Search for the cell housing the specified text and yield its (x, y) center coordinate. 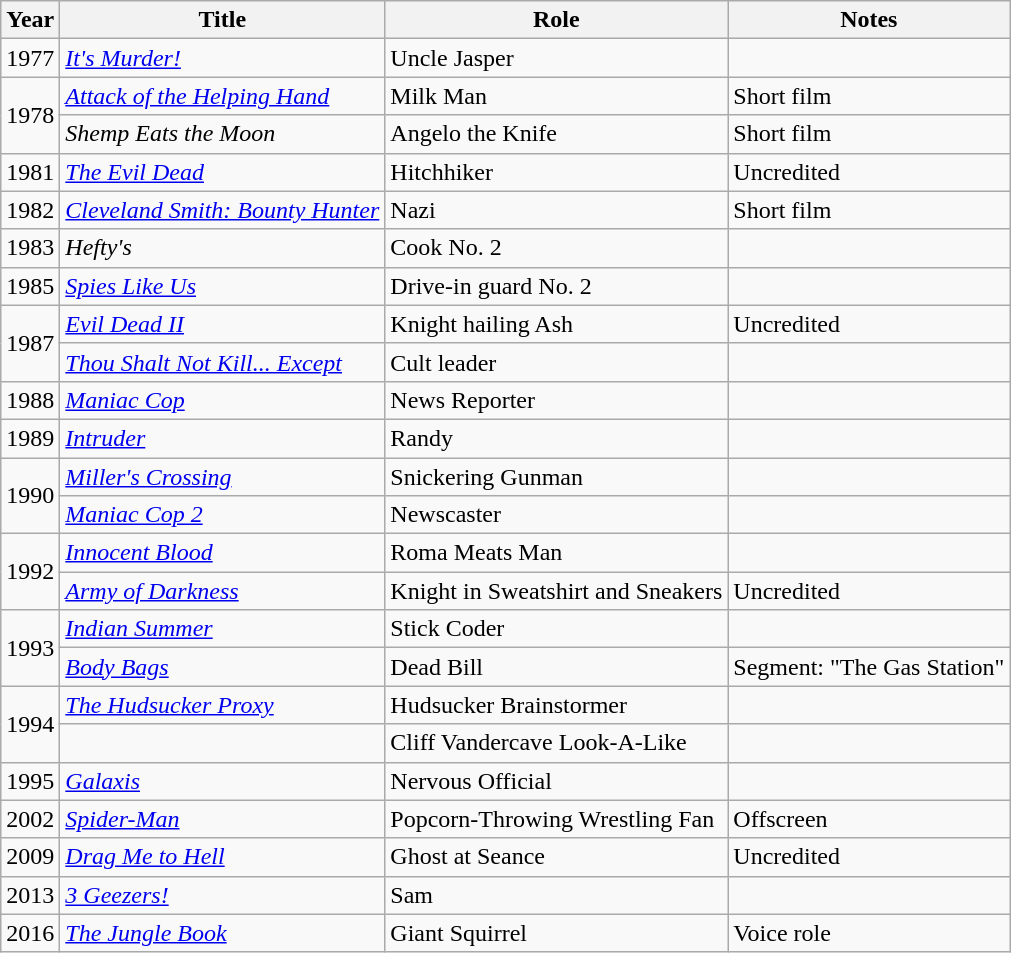
1983 (30, 248)
Offscreen (869, 819)
Notes (869, 20)
2009 (30, 857)
Voice role (869, 933)
Giant Squirrel (556, 933)
Sam (556, 895)
Stick Coder (556, 629)
Spider-Man (222, 819)
1993 (30, 648)
Shemp Eats the Moon (222, 134)
1988 (30, 400)
Cook No. 2 (556, 248)
Uncle Jasper (556, 58)
Innocent Blood (222, 553)
Cleveland Smith: Bounty Hunter (222, 210)
Hefty's (222, 248)
Evil Dead II (222, 324)
The Hudsucker Proxy (222, 705)
Knight hailing Ash (556, 324)
The Jungle Book (222, 933)
1990 (30, 496)
Title (222, 20)
Segment: "The Gas Station" (869, 667)
1992 (30, 572)
Cliff Vandercave Look-A-Like (556, 743)
Thou Shalt Not Kill... Except (222, 362)
Drive-in guard No. 2 (556, 286)
1982 (30, 210)
News Reporter (556, 400)
3 Geezers! (222, 895)
Indian Summer (222, 629)
1978 (30, 115)
Ghost at Seance (556, 857)
Intruder (222, 438)
2002 (30, 819)
Popcorn-Throwing Wrestling Fan (556, 819)
Role (556, 20)
Spies Like Us (222, 286)
1977 (30, 58)
Dead Bill (556, 667)
Maniac Cop 2 (222, 515)
Knight in Sweatshirt and Sneakers (556, 591)
Galaxis (222, 781)
1985 (30, 286)
1994 (30, 724)
1995 (30, 781)
Randy (556, 438)
2016 (30, 933)
Newscaster (556, 515)
Drag Me to Hell (222, 857)
Hitchhiker (556, 172)
Army of Darkness (222, 591)
Nazi (556, 210)
Nervous Official (556, 781)
1981 (30, 172)
The Evil Dead (222, 172)
2013 (30, 895)
It's Murder! (222, 58)
Attack of the Helping Hand (222, 96)
Body Bags (222, 667)
1989 (30, 438)
Maniac Cop (222, 400)
Angelo the Knife (556, 134)
Milk Man (556, 96)
Roma Meats Man (556, 553)
Cult leader (556, 362)
1987 (30, 343)
Miller's Crossing (222, 477)
Year (30, 20)
Snickering Gunman (556, 477)
Hudsucker Brainstormer (556, 705)
